Find where the given text appears and provide that cell's center as [X, Y] coordinate. 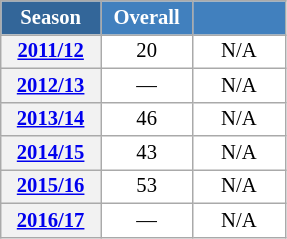
2015/16 [51, 186]
2012/13 [51, 85]
2011/12 [51, 51]
46 [146, 119]
Overall [146, 17]
43 [146, 153]
2013/14 [51, 119]
Season [51, 17]
53 [146, 186]
2014/15 [51, 153]
2016/17 [51, 220]
20 [146, 51]
